Locate the cell with the specified text and output its (x, y) center coordinate. 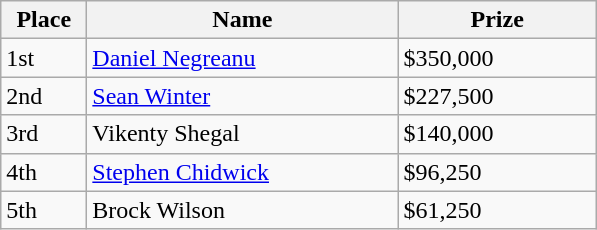
$61,250 (498, 210)
4th (44, 172)
Sean Winter (242, 96)
$96,250 (498, 172)
$227,500 (498, 96)
Stephen Chidwick (242, 172)
Place (44, 20)
Prize (498, 20)
Daniel Negreanu (242, 58)
Name (242, 20)
Vikenty Shegal (242, 134)
1st (44, 58)
3rd (44, 134)
Brock Wilson (242, 210)
$140,000 (498, 134)
5th (44, 210)
2nd (44, 96)
$350,000 (498, 58)
